From the cell containing the given text, extract its center point as (x, y) coordinate. 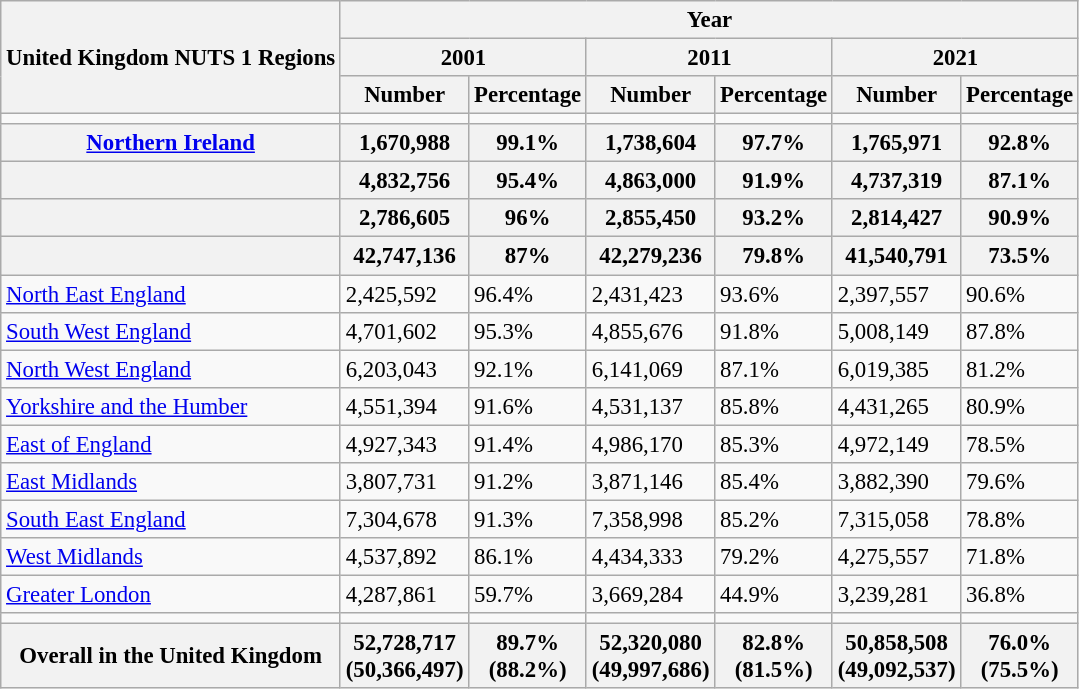
United Kingdom NUTS 1 Regions (171, 58)
Year (709, 20)
2,786,605 (404, 219)
Yorkshire and the Humber (171, 406)
4,737,319 (896, 181)
86.1% (528, 557)
90.6% (1020, 294)
South East England (171, 519)
2,397,557 (896, 294)
92.8% (1020, 143)
7,304,678 (404, 519)
West Midlands (171, 557)
4,431,265 (896, 406)
4,531,137 (650, 406)
79.6% (1020, 482)
50,858,508(49,092,537) (896, 656)
4,537,892 (404, 557)
2,431,423 (650, 294)
Overall in the United Kingdom (171, 656)
93.2% (774, 219)
East of England (171, 444)
87% (528, 256)
82.8%(81.5%) (774, 656)
4,551,394 (404, 406)
90.9% (1020, 219)
4,287,861 (404, 594)
96.4% (528, 294)
2001 (463, 58)
4,701,602 (404, 331)
2,814,427 (896, 219)
Greater London (171, 594)
79.2% (774, 557)
3,882,390 (896, 482)
95.4% (528, 181)
7,358,998 (650, 519)
3,239,281 (896, 594)
6,203,043 (404, 369)
44.9% (774, 594)
42,279,236 (650, 256)
4,832,756 (404, 181)
1,670,988 (404, 143)
4,434,333 (650, 557)
6,141,069 (650, 369)
79.8% (774, 256)
2,425,592 (404, 294)
71.8% (1020, 557)
91.6% (528, 406)
41,540,791 (896, 256)
91.3% (528, 519)
96% (528, 219)
91.8% (774, 331)
80.9% (1020, 406)
99.1% (528, 143)
87.8% (1020, 331)
1,765,971 (896, 143)
3,807,731 (404, 482)
85.2% (774, 519)
4,863,000 (650, 181)
East Midlands (171, 482)
78.5% (1020, 444)
5,008,149 (896, 331)
4,855,676 (650, 331)
76.0%(75.5%) (1020, 656)
North East England (171, 294)
73.5% (1020, 256)
85.8% (774, 406)
91.2% (528, 482)
3,669,284 (650, 594)
91.4% (528, 444)
2,855,450 (650, 219)
4,275,557 (896, 557)
2011 (709, 58)
52,320,080(49,997,686) (650, 656)
4,986,170 (650, 444)
3,871,146 (650, 482)
92.1% (528, 369)
93.6% (774, 294)
42,747,136 (404, 256)
78.8% (1020, 519)
91.9% (774, 181)
95.3% (528, 331)
1,738,604 (650, 143)
6,019,385 (896, 369)
4,927,343 (404, 444)
97.7% (774, 143)
85.4% (774, 482)
85.3% (774, 444)
89.7%(88.2%) (528, 656)
81.2% (1020, 369)
59.7% (528, 594)
36.8% (1020, 594)
4,972,149 (896, 444)
South West England (171, 331)
Northern Ireland (171, 143)
7,315,058 (896, 519)
2021 (955, 58)
North West England (171, 369)
52,728,717(50,366,497) (404, 656)
